Extract the [X, Y] coordinate from the center of the cell holding the provided text.  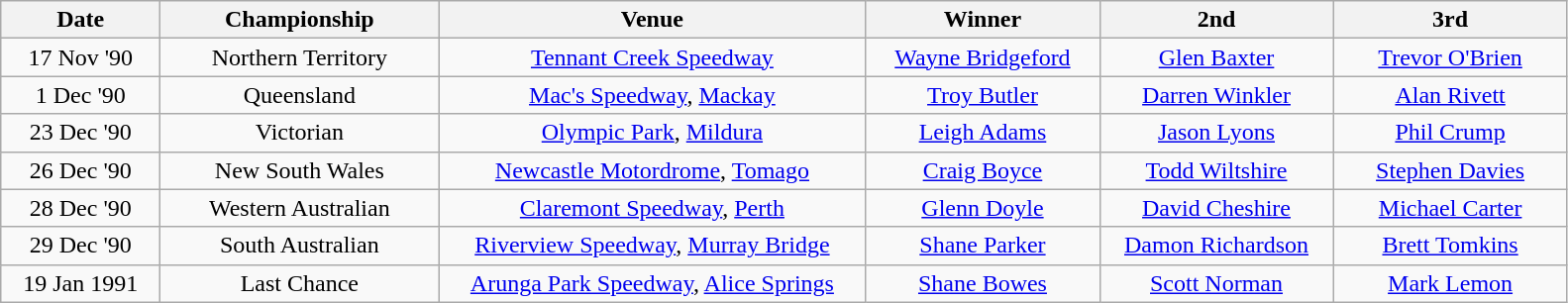
19 Jan 1991 [81, 283]
28 Dec '90 [81, 208]
Michael Carter [1450, 208]
Victorian [299, 133]
23 Dec '90 [81, 133]
Winner [983, 20]
Alan Rivett [1450, 95]
Riverview Speedway, Murray Bridge [652, 246]
Trevor O'Brien [1450, 57]
Date [81, 20]
Troy Butler [983, 95]
Glenn Doyle [983, 208]
1 Dec '90 [81, 95]
Scott Norman [1216, 283]
Arunga Park Speedway, Alice Springs [652, 283]
17 Nov '90 [81, 57]
26 Dec '90 [81, 170]
New South Wales [299, 170]
Darren Winkler [1216, 95]
Glen Baxter [1216, 57]
Damon Richardson [1216, 246]
29 Dec '90 [81, 246]
Queensland [299, 95]
Tennant Creek Speedway [652, 57]
Craig Boyce [983, 170]
South Australian [299, 246]
Championship [299, 20]
Mark Lemon [1450, 283]
Todd Wiltshire [1216, 170]
Last Chance [299, 283]
Shane Parker [983, 246]
Western Australian [299, 208]
Northern Territory [299, 57]
Venue [652, 20]
Newcastle Motordrome, Tomago [652, 170]
Leigh Adams [983, 133]
David Cheshire [1216, 208]
Brett Tomkins [1450, 246]
Mac's Speedway, Mackay [652, 95]
Wayne Bridgeford [983, 57]
Olympic Park, Mildura [652, 133]
3rd [1450, 20]
Phil Crump [1450, 133]
Jason Lyons [1216, 133]
Stephen Davies [1450, 170]
Claremont Speedway, Perth [652, 208]
2nd [1216, 20]
Shane Bowes [983, 283]
